Scan for the cell matching the given text and deliver its (x, y) coordinate at center. 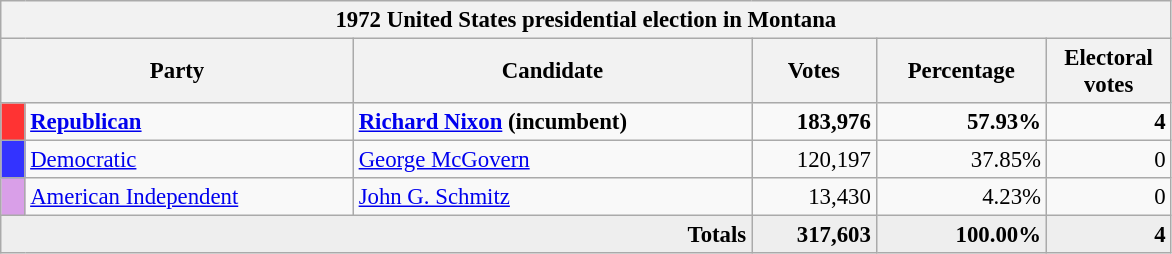
Percentage (961, 72)
120,197 (814, 160)
Electoral votes (1108, 72)
100.00% (961, 235)
183,976 (814, 122)
317,603 (814, 235)
Totals (376, 235)
57.93% (961, 122)
Republican (189, 122)
37.85% (961, 160)
Democratic (189, 160)
Party (178, 72)
1972 United States presidential election in Montana (586, 20)
4.23% (961, 197)
Richard Nixon (incumbent) (552, 122)
Candidate (552, 72)
13,430 (814, 197)
George McGovern (552, 160)
Votes (814, 72)
American Independent (189, 197)
John G. Schmitz (552, 197)
